From the cell containing the given text, extract its center point as (X, Y) coordinate. 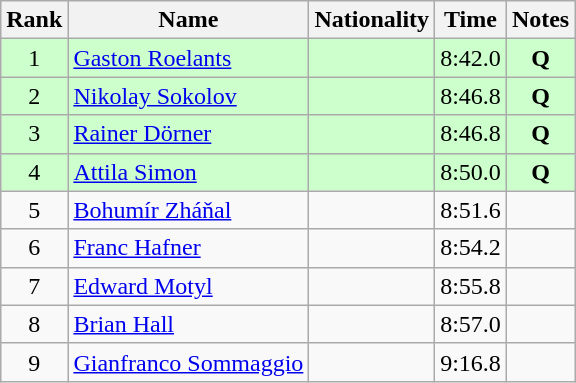
8:51.6 (471, 210)
8:42.0 (471, 58)
7 (34, 286)
8:57.0 (471, 324)
Bohumír Zháňal (188, 210)
9 (34, 362)
Time (471, 20)
Rank (34, 20)
Edward Motyl (188, 286)
Brian Hall (188, 324)
Gaston Roelants (188, 58)
Rainer Dörner (188, 134)
Franc Hafner (188, 248)
Notes (540, 20)
8:55.8 (471, 286)
8:50.0 (471, 172)
Name (188, 20)
4 (34, 172)
1 (34, 58)
3 (34, 134)
6 (34, 248)
8 (34, 324)
Nationality (372, 20)
8:54.2 (471, 248)
Gianfranco Sommaggio (188, 362)
2 (34, 96)
9:16.8 (471, 362)
Attila Simon (188, 172)
5 (34, 210)
Nikolay Sokolov (188, 96)
